Search for the cell housing the specified text and yield its (x, y) center coordinate. 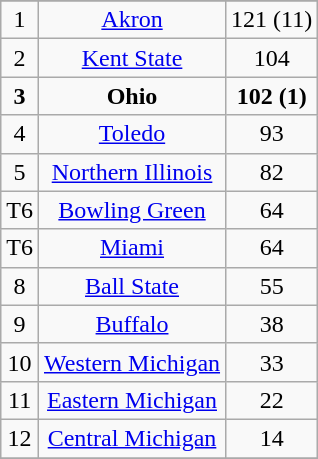
93 (272, 134)
Toledo (132, 134)
Ball State (132, 286)
38 (272, 324)
Central Michigan (132, 438)
2 (20, 58)
121 (11) (272, 20)
Bowling Green (132, 210)
8 (20, 286)
55 (272, 286)
10 (20, 362)
Northern Illinois (132, 172)
9 (20, 324)
82 (272, 172)
1 (20, 20)
104 (272, 58)
5 (20, 172)
102 (1) (272, 96)
33 (272, 362)
12 (20, 438)
Eastern Michigan (132, 400)
Miami (132, 248)
11 (20, 400)
Kent State (132, 58)
4 (20, 134)
3 (20, 96)
14 (272, 438)
Akron (132, 20)
Western Michigan (132, 362)
Ohio (132, 96)
Buffalo (132, 324)
22 (272, 400)
